From the cell containing the given text, extract its center point as (x, y) coordinate. 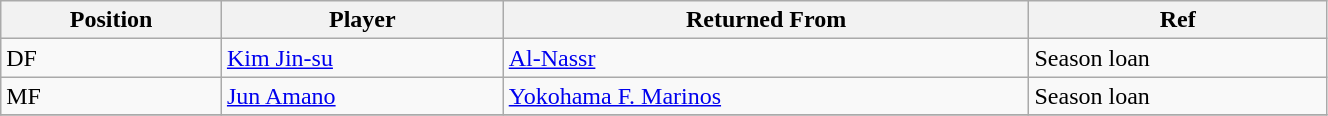
Yokohama F. Marinos (766, 96)
Al-Nassr (766, 58)
Returned From (766, 20)
MF (112, 96)
Jun Amano (362, 96)
Kim Jin-su (362, 58)
Ref (1178, 20)
Position (112, 20)
DF (112, 58)
Player (362, 20)
